For the text-containing cell, return its midpoint in [x, y] coordinate format. 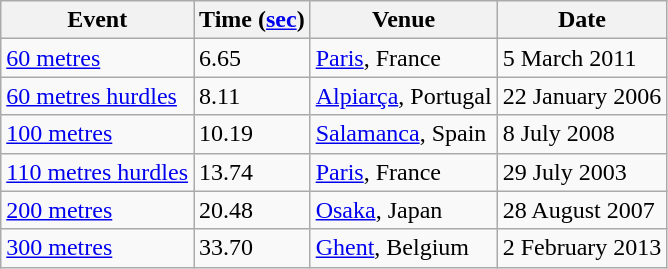
8.11 [252, 96]
33.70 [252, 248]
300 metres [98, 248]
60 metres hurdles [98, 96]
10.19 [252, 134]
Osaka, Japan [404, 210]
8 July 2008 [582, 134]
13.74 [252, 172]
200 metres [98, 210]
60 metres [98, 58]
Event [98, 20]
Alpiarça, Portugal [404, 96]
6.65 [252, 58]
29 July 2003 [582, 172]
Venue [404, 20]
110 metres hurdles [98, 172]
100 metres [98, 134]
2 February 2013 [582, 248]
Time (sec) [252, 20]
22 January 2006 [582, 96]
Ghent, Belgium [404, 248]
Salamanca, Spain [404, 134]
20.48 [252, 210]
28 August 2007 [582, 210]
5 March 2011 [582, 58]
Date [582, 20]
